Provide the (X, Y) coordinate of the cell's center where the given text is located.  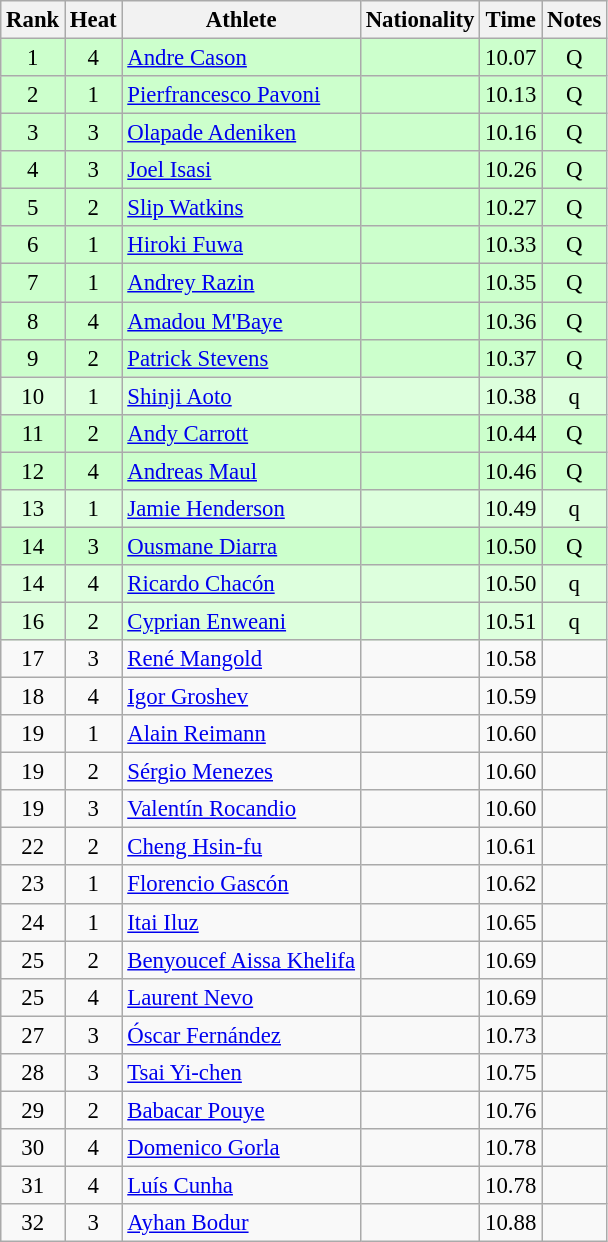
10 (33, 396)
22 (33, 847)
13 (33, 509)
Florencio Gascón (241, 885)
18 (33, 697)
10.65 (511, 922)
10.59 (511, 697)
27 (33, 1035)
10.73 (511, 1035)
10.26 (511, 170)
Ousmane Diarra (241, 546)
Ricardo Chacón (241, 584)
Benyoucef Aissa Khelifa (241, 960)
10.61 (511, 847)
10.75 (511, 1073)
10.88 (511, 1223)
10.62 (511, 885)
5 (33, 208)
Notes (574, 20)
10.49 (511, 509)
8 (33, 321)
23 (33, 885)
Amadou M'Baye (241, 321)
28 (33, 1073)
Hiroki Fuwa (241, 245)
Slip Watkins (241, 208)
10.33 (511, 245)
Athlete (241, 20)
Valentín Rocandio (241, 809)
10.07 (511, 58)
10.51 (511, 621)
30 (33, 1148)
10.36 (511, 321)
Pierfrancesco Pavoni (241, 95)
31 (33, 1185)
32 (33, 1223)
Cheng Hsin-fu (241, 847)
29 (33, 1110)
10.13 (511, 95)
Óscar Fernández (241, 1035)
Andrey Razin (241, 283)
Andy Carrott (241, 433)
Patrick Stevens (241, 358)
12 (33, 471)
Babacar Pouye (241, 1110)
Alain Reimann (241, 734)
10.27 (511, 208)
10.37 (511, 358)
10.38 (511, 396)
10.44 (511, 433)
16 (33, 621)
Igor Groshev (241, 697)
Itai Iluz (241, 922)
10.46 (511, 471)
7 (33, 283)
10.35 (511, 283)
Olapade Adeniken (241, 133)
Andreas Maul (241, 471)
9 (33, 358)
Time (511, 20)
Jamie Henderson (241, 509)
Joel Isasi (241, 170)
Andre Cason (241, 58)
Tsai Yi-chen (241, 1073)
Rank (33, 20)
24 (33, 922)
Nationality (420, 20)
Sérgio Menezes (241, 772)
10.76 (511, 1110)
Heat (94, 20)
10.58 (511, 659)
Laurent Nevo (241, 997)
10.16 (511, 133)
Cyprian Enweani (241, 621)
Shinji Aoto (241, 396)
René Mangold (241, 659)
Ayhan Bodur (241, 1223)
6 (33, 245)
Luís Cunha (241, 1185)
17 (33, 659)
Domenico Gorla (241, 1148)
11 (33, 433)
